Determine the (X, Y) coordinate at the center of the cell enclosing the given text.  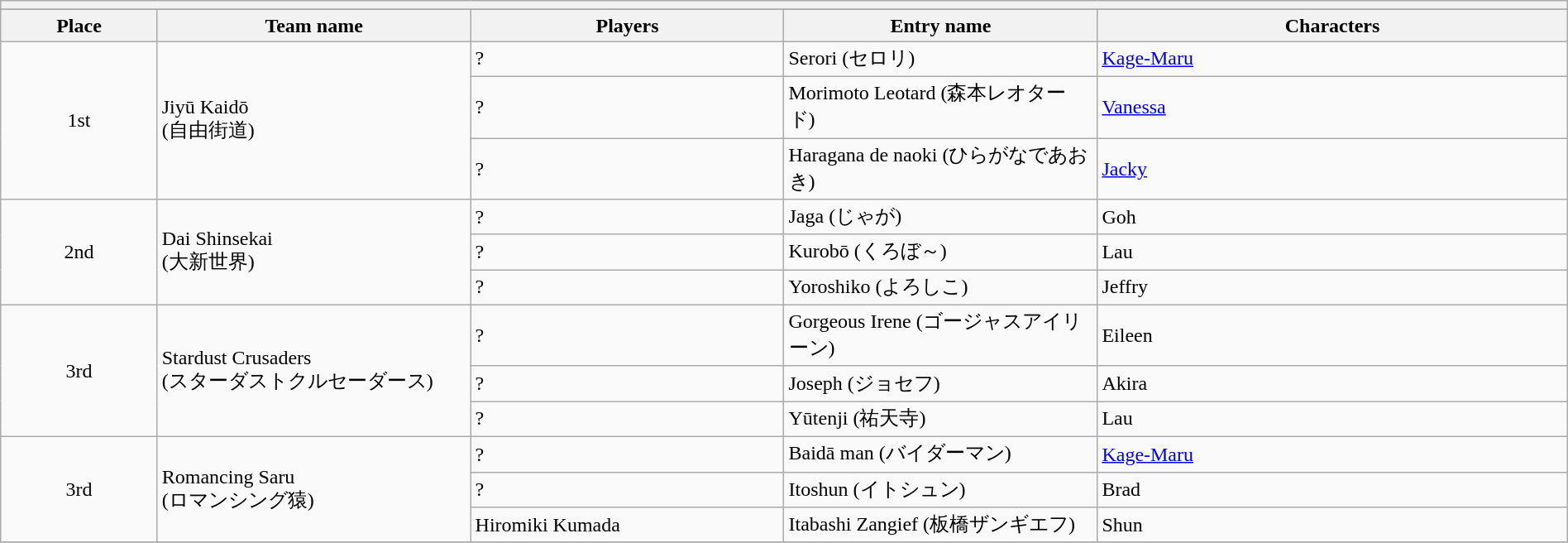
Jeffry (1332, 288)
Serori (セロリ) (941, 60)
Place (79, 26)
Akira (1332, 384)
Jaga (じゃが) (941, 217)
Itoshun (イトシュン) (941, 490)
Team name (314, 26)
Players (627, 26)
2nd (79, 252)
Entry name (941, 26)
Romancing Saru(ロマンシング猿) (314, 489)
Shun (1332, 525)
Morimoto Leotard (森本レオタード) (941, 107)
Haragana de naoki (ひらがなであおき) (941, 168)
Kurobō (くろぼ～) (941, 252)
Joseph (ジョセフ) (941, 384)
Brad (1332, 490)
Gorgeous Irene (ゴージャスアイリーン) (941, 335)
Baidā man (バイダーマン) (941, 454)
Dai Shinsekai(大新世界) (314, 252)
Yūtenji (祐天寺) (941, 419)
Vanessa (1332, 107)
Itabashi Zangief (板橋ザンギエフ) (941, 525)
1st (79, 121)
Eileen (1332, 335)
Jacky (1332, 168)
Hiromiki Kumada (627, 525)
Goh (1332, 217)
Yoroshiko (よろしこ) (941, 288)
Characters (1332, 26)
Jiyū Kaidō(自由街道) (314, 121)
Stardust Crusaders(スターダストクルセーダース) (314, 371)
